Scan for the cell matching the given text and deliver its [x, y] coordinate at center. 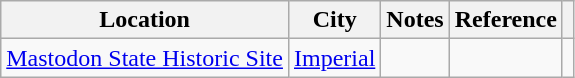
Reference [506, 20]
Mastodon State Historic Site [145, 58]
City [334, 20]
Imperial [334, 58]
Location [145, 20]
Notes [415, 20]
